Extract the (X, Y) coordinate from the center of the cell holding the provided text.  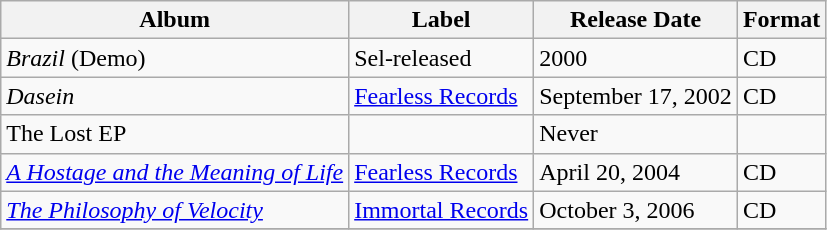
2000 (636, 58)
Sel-released (442, 58)
April 20, 2004 (636, 172)
Never (636, 134)
Brazil (Demo) (175, 58)
Release Date (636, 20)
Label (442, 20)
A Hostage and the Meaning of Life (175, 172)
September 17, 2002 (636, 96)
The Philosophy of Velocity (175, 210)
Format (781, 20)
October 3, 2006 (636, 210)
Album (175, 20)
The Lost EP (175, 134)
Dasein (175, 96)
Immortal Records (442, 210)
